Search for the cell housing the specified text and yield its [X, Y] center coordinate. 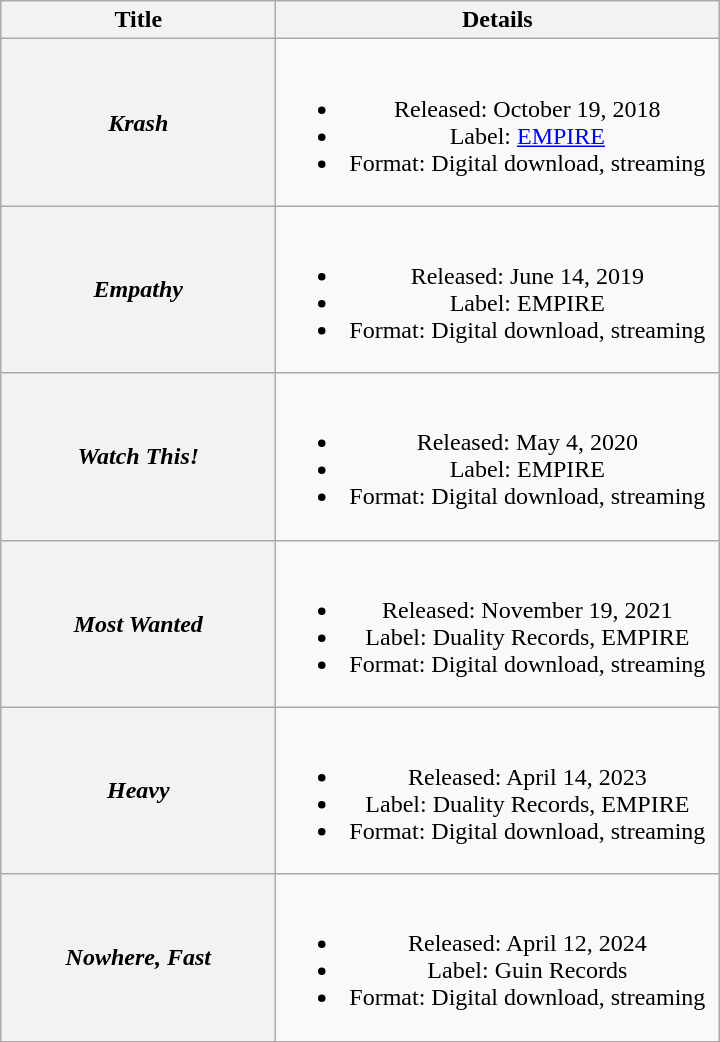
Released: April 12, 2024Label: Guin RecordsFormat: Digital download, streaming [498, 958]
Krash [138, 122]
Nowhere, Fast [138, 958]
Released: May 4, 2020Label: EMPIREFormat: Digital download, streaming [498, 456]
Released: October 19, 2018Label: EMPIREFormat: Digital download, streaming [498, 122]
Heavy [138, 790]
Released: November 19, 2021Label: Duality Records, EMPIREFormat: Digital download, streaming [498, 624]
Released: June 14, 2019Label: EMPIREFormat: Digital download, streaming [498, 290]
Watch This! [138, 456]
Title [138, 20]
Released: April 14, 2023Label: Duality Records, EMPIREFormat: Digital download, streaming [498, 790]
Most Wanted [138, 624]
Details [498, 20]
Empathy [138, 290]
